Output the (x, y) coordinate of the center of the cell containing the given text.  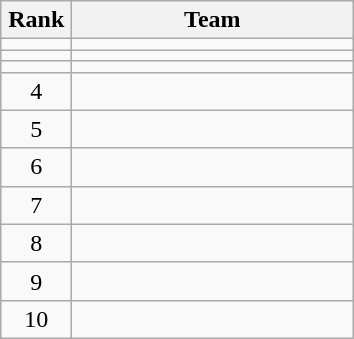
7 (36, 205)
8 (36, 243)
4 (36, 91)
5 (36, 129)
9 (36, 281)
10 (36, 319)
Team (212, 20)
6 (36, 167)
Rank (36, 20)
